Search for the cell housing the specified text and yield its [x, y] center coordinate. 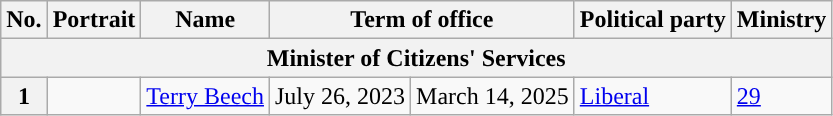
July 26, 2023 [340, 96]
Term of office [422, 20]
Name [206, 20]
29 [781, 96]
Political party [652, 20]
1 [24, 96]
No. [24, 20]
Portrait [94, 20]
March 14, 2025 [493, 96]
Liberal [652, 96]
Terry Beech [206, 96]
Ministry [781, 20]
Minister of Citizens' Services [416, 58]
